Pinpoint the cell where the given text exists, returning its [x, y] midpoint coordinate. 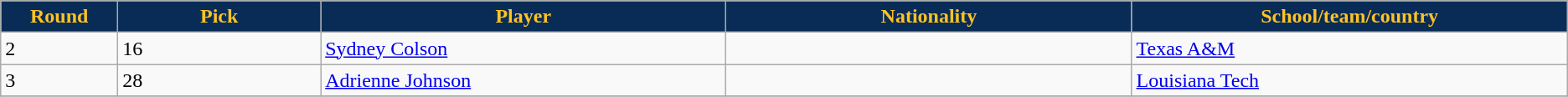
Sydney Colson [524, 48]
3 [59, 80]
2 [59, 48]
Player [524, 17]
Adrienne Johnson [524, 80]
28 [219, 80]
Nationality [929, 17]
Texas A&M [1349, 48]
School/team/country [1349, 17]
16 [219, 48]
Louisiana Tech [1349, 80]
Pick [219, 17]
Round [59, 17]
